Scan for the cell matching the given text and deliver its [X, Y] coordinate at center. 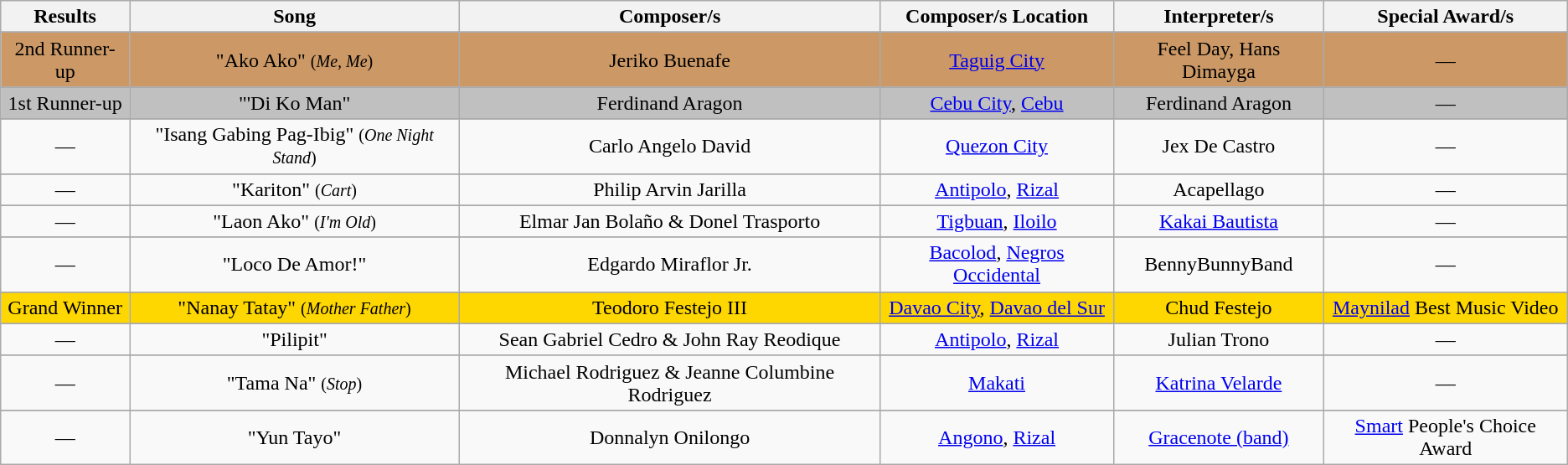
Makati [997, 382]
Smart People's Choice Award [1446, 437]
Cebu City, Cebu [997, 103]
Taguig City [997, 60]
Gracenote (band) [1220, 437]
Julian Trono [1220, 339]
"Nanay Tatay" (Mother Father) [295, 307]
Bacolod, Negros Occidental [997, 265]
Feel Day, Hans Dimayga [1220, 60]
Davao City, Davao del Sur [997, 307]
"Isang Gabing Pag-Ibig" (One Night Stand) [295, 146]
Elmar Jan Bolaño & Donel Trasporto [670, 221]
"Pilipit" [295, 339]
Jeriko Buenafe [670, 60]
"Loco De Amor!" [295, 265]
Teodoro Festejo III [670, 307]
Maynilad Best Music Video [1446, 307]
Michael Rodriguez & Jeanne Columbine Rodriguez [670, 382]
Acapellago [1220, 189]
Song [295, 17]
Sean Gabriel Cedro & John Ray Reodique [670, 339]
Quezon City [997, 146]
Composer/s [670, 17]
"Tama Na" (Stop) [295, 382]
Katrina Velarde [1220, 382]
1st Runner-up [65, 103]
"Yun Tayo" [295, 437]
Jex De Castro [1220, 146]
Special Award/s [1446, 17]
2nd Runner-up [65, 60]
Edgardo Miraflor Jr. [670, 265]
Interpreter/s [1220, 17]
Kakai Bautista [1220, 221]
BennyBunnyBand [1220, 265]
Carlo Angelo David [670, 146]
Tigbuan, Iloilo [997, 221]
Composer/s Location [997, 17]
Grand Winner [65, 307]
Results [65, 17]
Philip Arvin Jarilla [670, 189]
Angono, Rizal [997, 437]
"Kariton" (Cart) [295, 189]
"'Di Ko Man" [295, 103]
"Laon Ako" (I'm Old) [295, 221]
Chud Festejo [1220, 307]
Donnalyn Onilongo [670, 437]
"Ako Ako" (Me, Me) [295, 60]
